Provide the [x, y] coordinate of the cell's center where the given text is located.  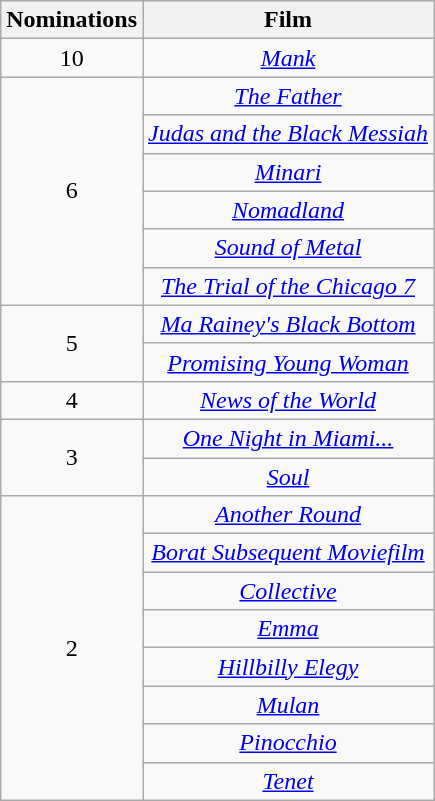
Borat Subsequent Moviefilm [288, 553]
4 [72, 400]
Film [288, 20]
3 [72, 457]
Nominations [72, 20]
6 [72, 191]
Minari [288, 172]
Tenet [288, 781]
Nomadland [288, 210]
2 [72, 648]
Collective [288, 591]
Promising Young Woman [288, 362]
5 [72, 343]
One Night in Miami... [288, 438]
10 [72, 58]
Sound of Metal [288, 248]
The Father [288, 96]
Mank [288, 58]
Ma Rainey's Black Bottom [288, 324]
Judas and the Black Messiah [288, 134]
The Trial of the Chicago 7 [288, 286]
Mulan [288, 705]
Emma [288, 629]
Soul [288, 477]
Pinocchio [288, 743]
Hillbilly Elegy [288, 667]
News of the World [288, 400]
Another Round [288, 515]
